Find where the given text appears and provide that cell's center as [x, y] coordinate. 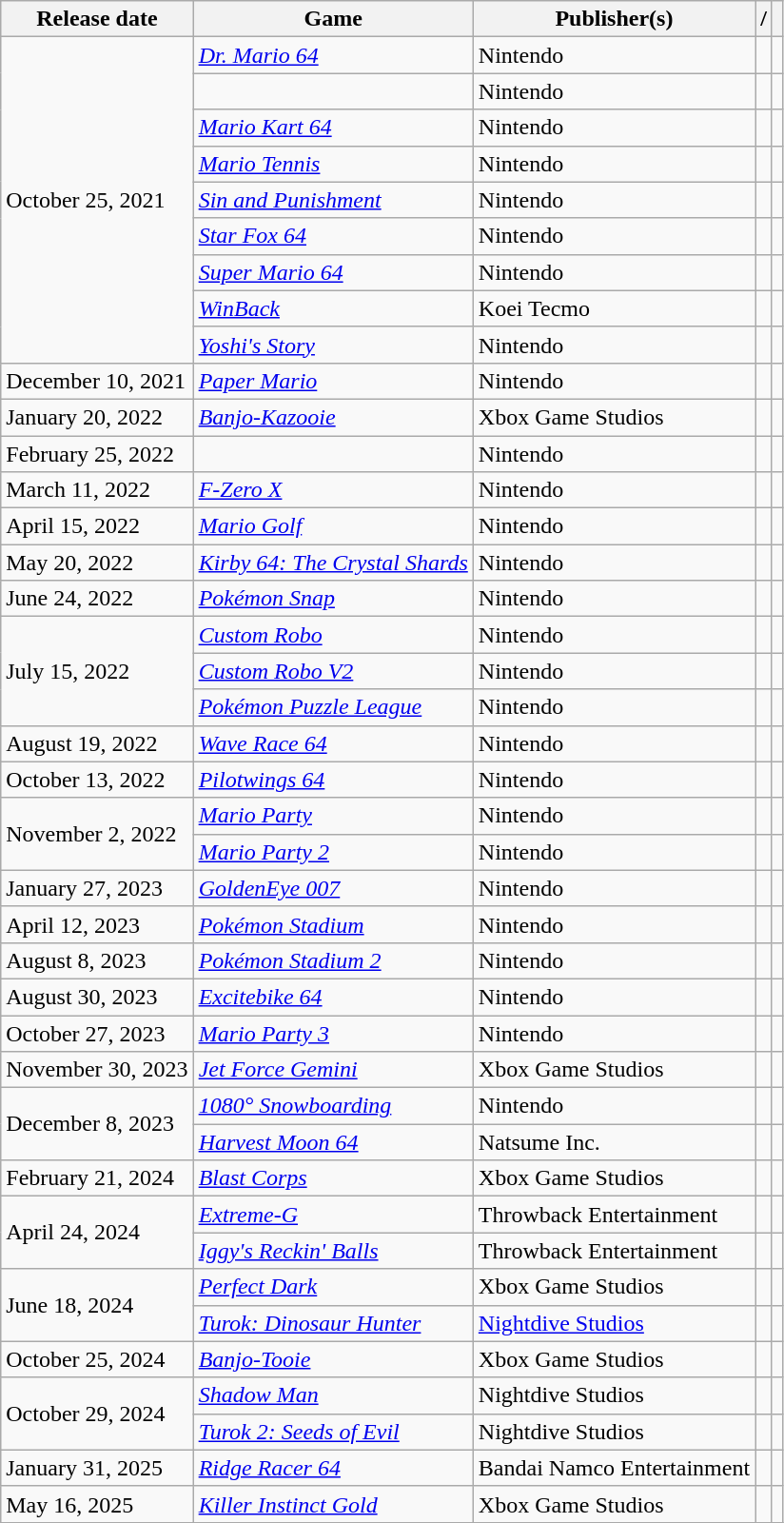
Perfect Dark [333, 1287]
October 13, 2022 [97, 780]
Star Fox 64 [333, 236]
August 30, 2023 [97, 997]
Excitebike 64 [333, 997]
December 10, 2021 [97, 381]
Kirby 64: The Crystal Shards [333, 563]
Paper Mario [333, 381]
October 27, 2023 [97, 1033]
Custom Robo V2 [333, 671]
June 24, 2022 [97, 599]
June 18, 2024 [97, 1305]
F-Zero X [333, 490]
Mario Party 3 [333, 1033]
October 29, 2024 [97, 1414]
January 31, 2025 [97, 1468]
January 20, 2022 [97, 417]
Killer Instinct Gold [333, 1504]
August 19, 2022 [97, 743]
Iggy's Reckin' Balls [333, 1251]
Pokémon Puzzle League [333, 707]
GoldenEye 007 [333, 888]
Sin and Punishment [333, 200]
Publisher(s) [614, 19]
Super Mario 64 [333, 272]
December 8, 2023 [97, 1124]
Ridge Racer 64 [333, 1468]
Pokémon Stadium 2 [333, 960]
Harvest Moon 64 [333, 1142]
Pokémon Snap [333, 599]
November 30, 2023 [97, 1070]
Mario Party 2 [333, 852]
WinBack [333, 308]
August 8, 2023 [97, 960]
February 25, 2022 [97, 454]
April 15, 2022 [97, 526]
Mario Tennis [333, 164]
Custom Robo [333, 635]
Pilotwings 64 [333, 780]
Natsume Inc. [614, 1142]
Pokémon Stadium [333, 924]
April 12, 2023 [97, 924]
Game [333, 19]
/ [764, 19]
Blast Corps [333, 1178]
October 25, 2024 [97, 1359]
February 21, 2024 [97, 1178]
Jet Force Gemini [333, 1070]
October 25, 2021 [97, 200]
Release date [97, 19]
Banjo-Tooie [333, 1359]
Turok 2: Seeds of Evil [333, 1432]
May 16, 2025 [97, 1504]
Yoshi's Story [333, 345]
April 24, 2024 [97, 1233]
Shadow Man [333, 1395]
Mario Golf [333, 526]
November 2, 2022 [97, 834]
Mario Party [333, 816]
Turok: Dinosaur Hunter [333, 1323]
Extreme-G [333, 1215]
January 27, 2023 [97, 888]
May 20, 2022 [97, 563]
Banjo-Kazooie [333, 417]
Dr. Mario 64 [333, 55]
July 15, 2022 [97, 671]
1080° Snowboarding [333, 1106]
Mario Kart 64 [333, 128]
Wave Race 64 [333, 743]
Koei Tecmo [614, 308]
Bandai Namco Entertainment [614, 1468]
March 11, 2022 [97, 490]
